Find where the given text appears and provide that cell's center as (x, y) coordinate. 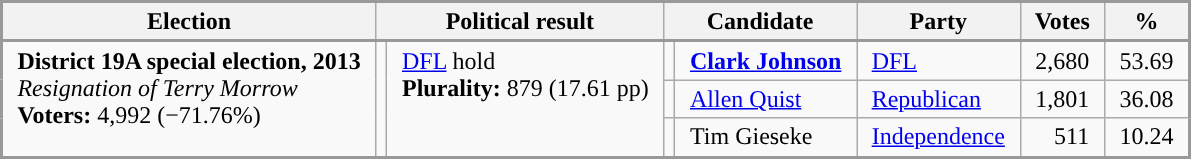
Party (938, 22)
DFL (938, 60)
Tim Gieseke (766, 138)
DFL holdPlurality: 879 (17.61 pp) (526, 99)
10.24 (1146, 138)
Political result (520, 22)
% (1146, 22)
Republican (938, 99)
Votes (1062, 22)
53.69 (1146, 60)
Candidate (760, 22)
Election (189, 22)
1,801 (1062, 99)
2,680 (1062, 60)
Allen Quist (766, 99)
Independence (938, 138)
District 19A special election, 2013Resignation of Terry Morrow Voters: 4,992 (−71.76%) (189, 99)
Clark Johnson (766, 60)
511 (1062, 138)
36.08 (1146, 99)
